Capture the cell that displays the provided text and extract its [x, y] central coordinate. 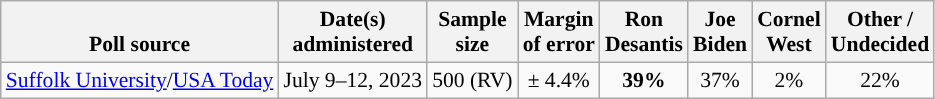
Date(s)administered [352, 32]
Marginof error [559, 32]
Suffolk University/USA Today [140, 80]
RonDesantis [644, 32]
Other /Undecided [880, 32]
Poll source [140, 32]
22% [880, 80]
CornelWest [789, 32]
± 4.4% [559, 80]
37% [720, 80]
500 (RV) [472, 80]
39% [644, 80]
July 9–12, 2023 [352, 80]
JoeBiden [720, 32]
2% [789, 80]
Samplesize [472, 32]
